Determine the (X, Y) coordinate at the center of the cell enclosing the given text.  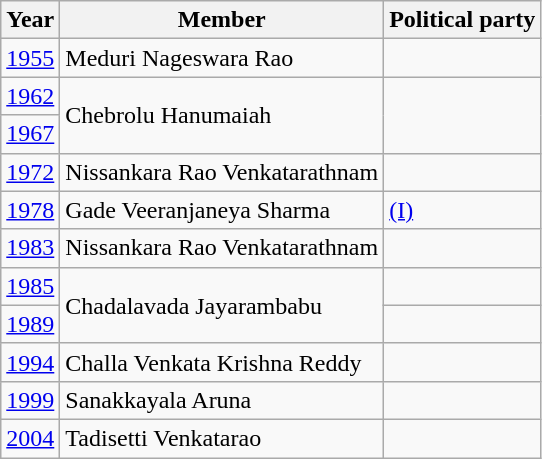
Member (222, 20)
1978 (30, 210)
1967 (30, 134)
Meduri Nageswara Rao (222, 58)
1962 (30, 96)
1999 (30, 400)
Challa Venkata Krishna Reddy (222, 362)
(I) (462, 210)
Year (30, 20)
Gade Veeranjaneya Sharma (222, 210)
Political party (462, 20)
1994 (30, 362)
1972 (30, 172)
Sanakkayala Aruna (222, 400)
1983 (30, 248)
2004 (30, 438)
1955 (30, 58)
1989 (30, 324)
Chebrolu Hanumaiah (222, 115)
Tadisetti Venkatarao (222, 438)
1985 (30, 286)
Chadalavada Jayarambabu (222, 305)
